Capture the cell that displays the provided text and extract its (X, Y) central coordinate. 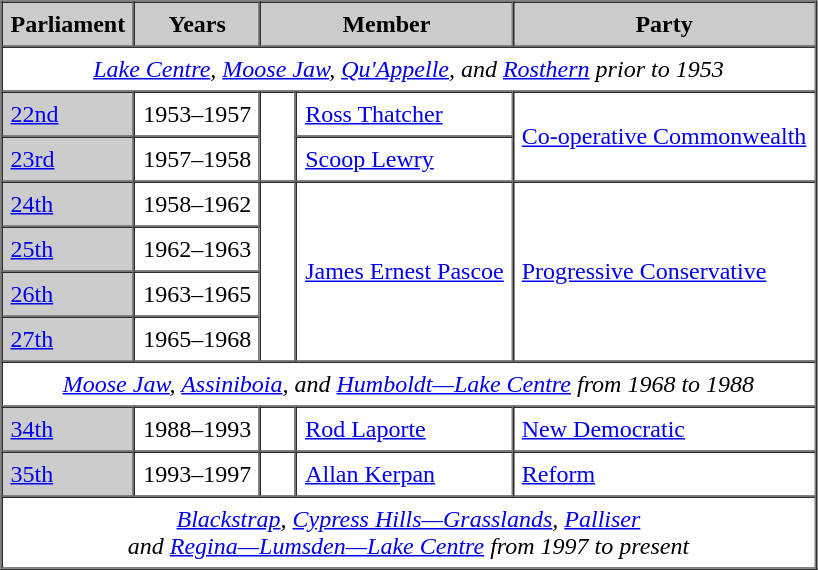
1962–1963 (197, 248)
1993–1997 (197, 474)
35th (68, 474)
Rod Laporte (404, 428)
1963–1965 (197, 294)
Party (664, 24)
Blackstrap, Cypress Hills—Grasslands, Palliserand Regina—Lumsden—Lake Centre from 1997 to present (409, 532)
24th (68, 204)
1988–1993 (197, 428)
Member (386, 24)
Parliament (68, 24)
Ross Thatcher (404, 114)
New Democratic (664, 428)
1957–1958 (197, 158)
1965–1968 (197, 338)
26th (68, 294)
Scoop Lewry (404, 158)
23rd (68, 158)
Years (197, 24)
Co-operative Commonwealth (664, 137)
Progressive Conservative (664, 272)
25th (68, 248)
34th (68, 428)
Moose Jaw, Assiniboia, and Humboldt—Lake Centre from 1968 to 1988 (409, 384)
27th (68, 338)
Lake Centre, Moose Jaw, Qu'Appelle, and Rosthern prior to 1953 (409, 68)
1958–1962 (197, 204)
Reform (664, 474)
Allan Kerpan (404, 474)
James Ernest Pascoe (404, 272)
22nd (68, 114)
1953–1957 (197, 114)
